Pinpoint the cell where the given text exists, returning its (X, Y) midpoint coordinate. 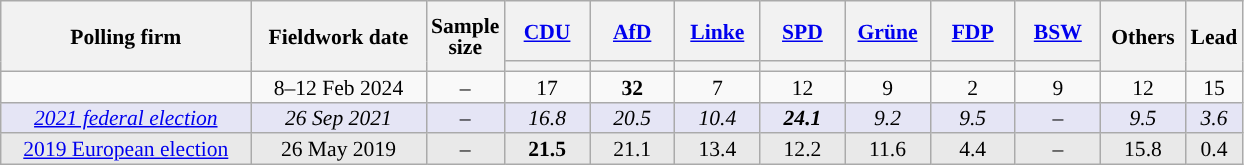
Lead (1214, 36)
Grüne (888, 31)
17 (546, 86)
CDU (546, 31)
32 (632, 86)
2 (972, 86)
Polling firm (126, 36)
20.5 (632, 118)
10.4 (718, 118)
FDP (972, 31)
15.8 (1142, 150)
12.2 (802, 150)
2019 European election (126, 150)
SPD (802, 31)
2021 federal election (126, 118)
7 (718, 86)
BSW (1058, 31)
AfD (632, 31)
Linke (718, 31)
4.4 (972, 150)
21.5 (546, 150)
0.4 (1214, 150)
Others (1142, 36)
16.8 (546, 118)
Fieldwork date (338, 36)
26 Sep 2021 (338, 118)
3.6 (1214, 118)
13.4 (718, 150)
21.1 (632, 150)
11.6 (888, 150)
Samplesize (465, 36)
26 May 2019 (338, 150)
9.2 (888, 118)
24.1 (802, 118)
15 (1214, 86)
8–12 Feb 2024 (338, 86)
